Scan for the cell matching the given text and deliver its [X, Y] coordinate at center. 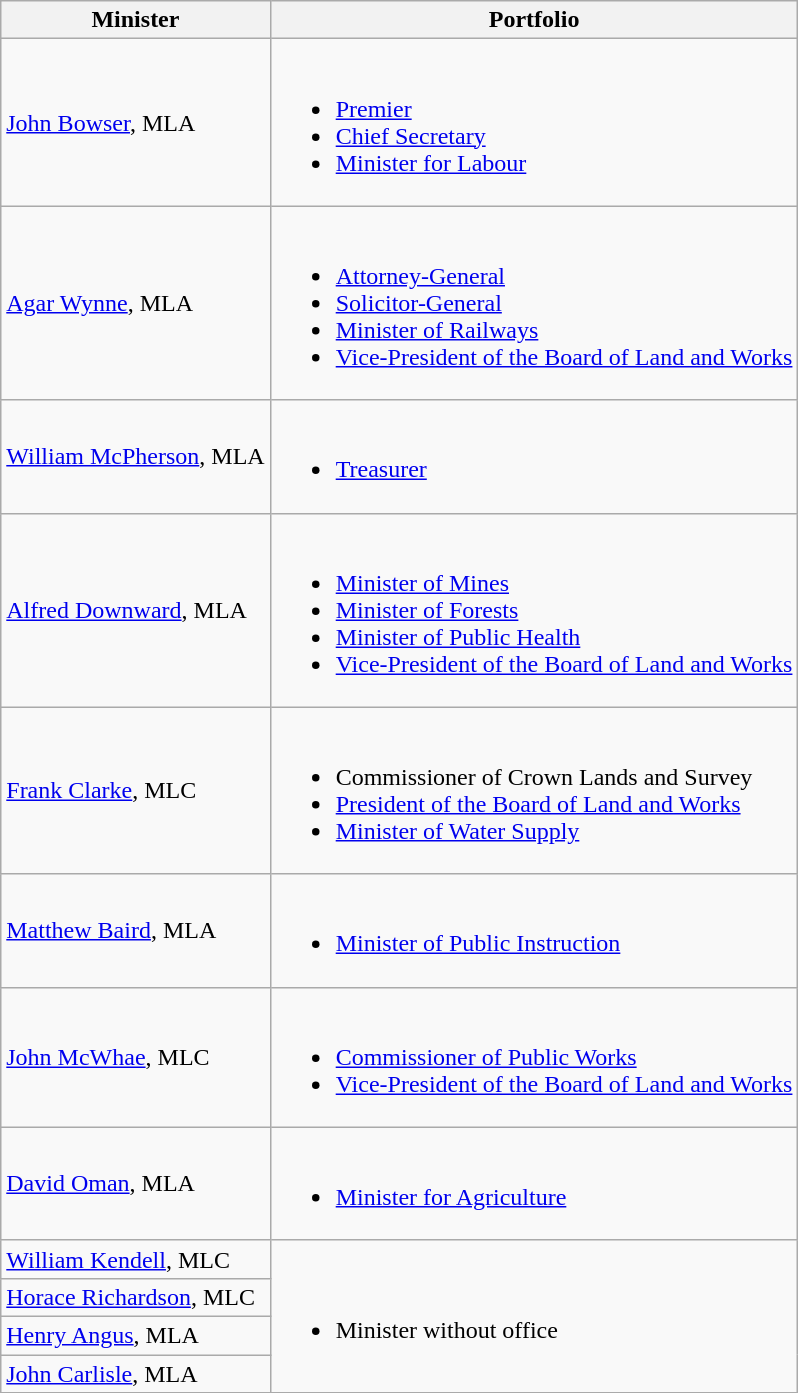
Minister [136, 20]
William Kendell, MLC [136, 1259]
Treasurer [534, 456]
Henry Angus, MLA [136, 1335]
Alfred Downward, MLA [136, 610]
PremierChief SecretaryMinister for Labour [534, 122]
Frank Clarke, MLC [136, 790]
Minister for Agriculture [534, 1184]
Portfolio [534, 20]
Minister of MinesMinister of ForestsMinister of Public HealthVice-President of the Board of Land and Works [534, 610]
John Carlisle, MLA [136, 1373]
John McWhae, MLC [136, 1057]
Minister of Public Instruction [534, 930]
Commissioner of Crown Lands and SurveyPresident of the Board of Land and WorksMinister of Water Supply [534, 790]
Horace Richardson, MLC [136, 1297]
John Bowser, MLA [136, 122]
David Oman, MLA [136, 1184]
Attorney-GeneralSolicitor-GeneralMinister of RailwaysVice-President of the Board of Land and Works [534, 303]
Matthew Baird, MLA [136, 930]
Minister without office [534, 1316]
Commissioner of Public WorksVice-President of the Board of Land and Works [534, 1057]
William McPherson, MLA [136, 456]
Agar Wynne, MLA [136, 303]
